Determine the [x, y] coordinate at the center of the cell enclosing the given text.  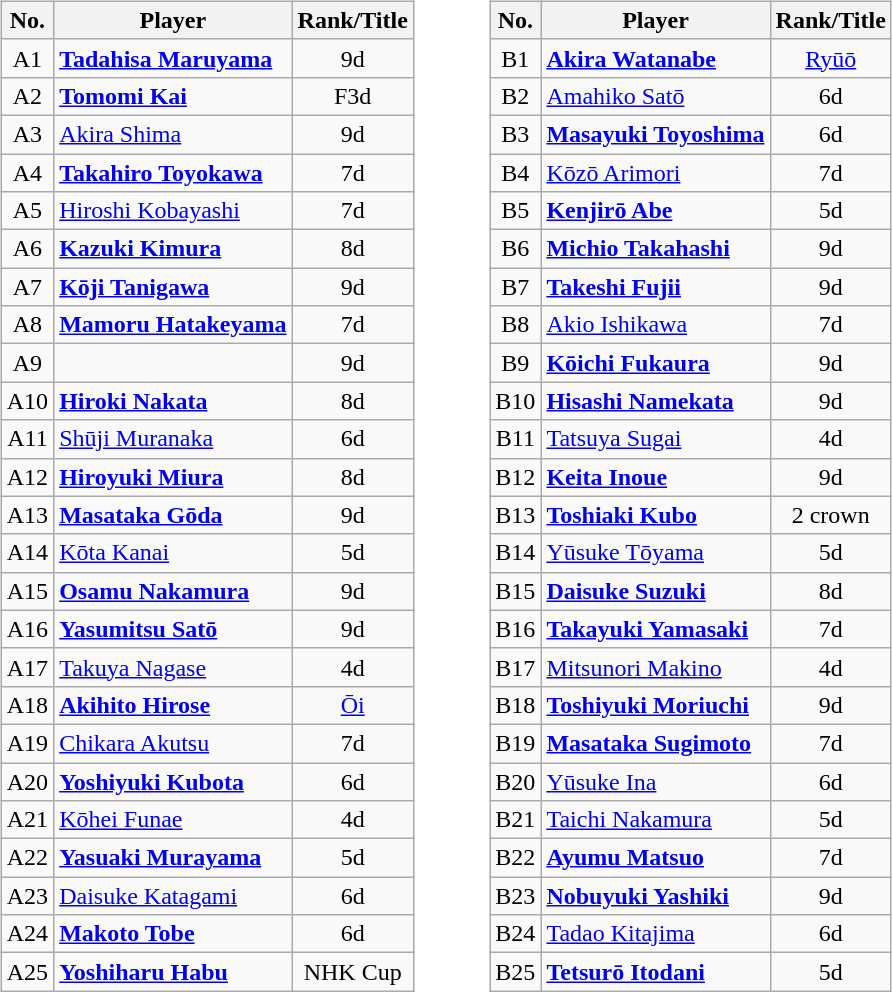
Akio Ishikawa [656, 325]
B16 [516, 629]
B18 [516, 705]
B24 [516, 934]
Takuya Nagase [173, 667]
A15 [27, 591]
A4 [27, 173]
B9 [516, 363]
B5 [516, 211]
Toshiaki Kubo [656, 515]
Hiroki Nakata [173, 401]
Chikara Akutsu [173, 743]
Kazuki Kimura [173, 249]
B13 [516, 515]
2 crown [830, 515]
Yoshiyuki Kubota [173, 781]
B25 [516, 972]
Masataka Sugimoto [656, 743]
A1 [27, 58]
A19 [27, 743]
Akira Shima [173, 134]
Masataka Gōda [173, 515]
A3 [27, 134]
B11 [516, 439]
Kōzō Arimori [656, 173]
A12 [27, 477]
Hisashi Namekata [656, 401]
Akira Watanabe [656, 58]
A22 [27, 858]
A7 [27, 287]
Takayuki Yamasaki [656, 629]
Shūji Muranaka [173, 439]
B6 [516, 249]
B21 [516, 820]
Daisuke Katagami [173, 896]
Takahiro Toyokawa [173, 173]
B1 [516, 58]
A25 [27, 972]
B8 [516, 325]
Kōji Tanigawa [173, 287]
A9 [27, 363]
Tetsurō Itodani [656, 972]
B3 [516, 134]
Mamoru Hatakeyama [173, 325]
A5 [27, 211]
B12 [516, 477]
A13 [27, 515]
B17 [516, 667]
B10 [516, 401]
Taichi Nakamura [656, 820]
B19 [516, 743]
Makoto Tobe [173, 934]
Tomomi Kai [173, 96]
Keita Inoue [656, 477]
B22 [516, 858]
Ryūō [830, 58]
Nobuyuki Yashiki [656, 896]
Masayuki Toyoshima [656, 134]
Osamu Nakamura [173, 591]
Michio Takahashi [656, 249]
B23 [516, 896]
Kōta Kanai [173, 553]
A6 [27, 249]
Tadahisa Maruyama [173, 58]
Mitsunori Makino [656, 667]
A10 [27, 401]
A21 [27, 820]
B14 [516, 553]
A16 [27, 629]
Hiroyuki Miura [173, 477]
B15 [516, 591]
Kōhei Funae [173, 820]
Yasuaki Murayama [173, 858]
Amahiko Satō [656, 96]
A18 [27, 705]
A24 [27, 934]
A17 [27, 667]
Yūsuke Tōyama [656, 553]
Hiroshi Kobayashi [173, 211]
A11 [27, 439]
Yasumitsu Satō [173, 629]
Tatsuya Sugai [656, 439]
Kenjirō Abe [656, 211]
Yūsuke Ina [656, 781]
B7 [516, 287]
Daisuke Suzuki [656, 591]
A2 [27, 96]
Akihito Hirose [173, 705]
Kōichi Fukaura [656, 363]
A8 [27, 325]
Takeshi Fujii [656, 287]
A14 [27, 553]
Toshiyuki Moriuchi [656, 705]
NHK Cup [352, 972]
Tadao Kitajima [656, 934]
B4 [516, 173]
Ōi [352, 705]
Ayumu Matsuo [656, 858]
A23 [27, 896]
B20 [516, 781]
B2 [516, 96]
A20 [27, 781]
F3d [352, 96]
Yoshiharu Habu [173, 972]
